Return the [X, Y] coordinate for the center point of the cell that contains the specified text.  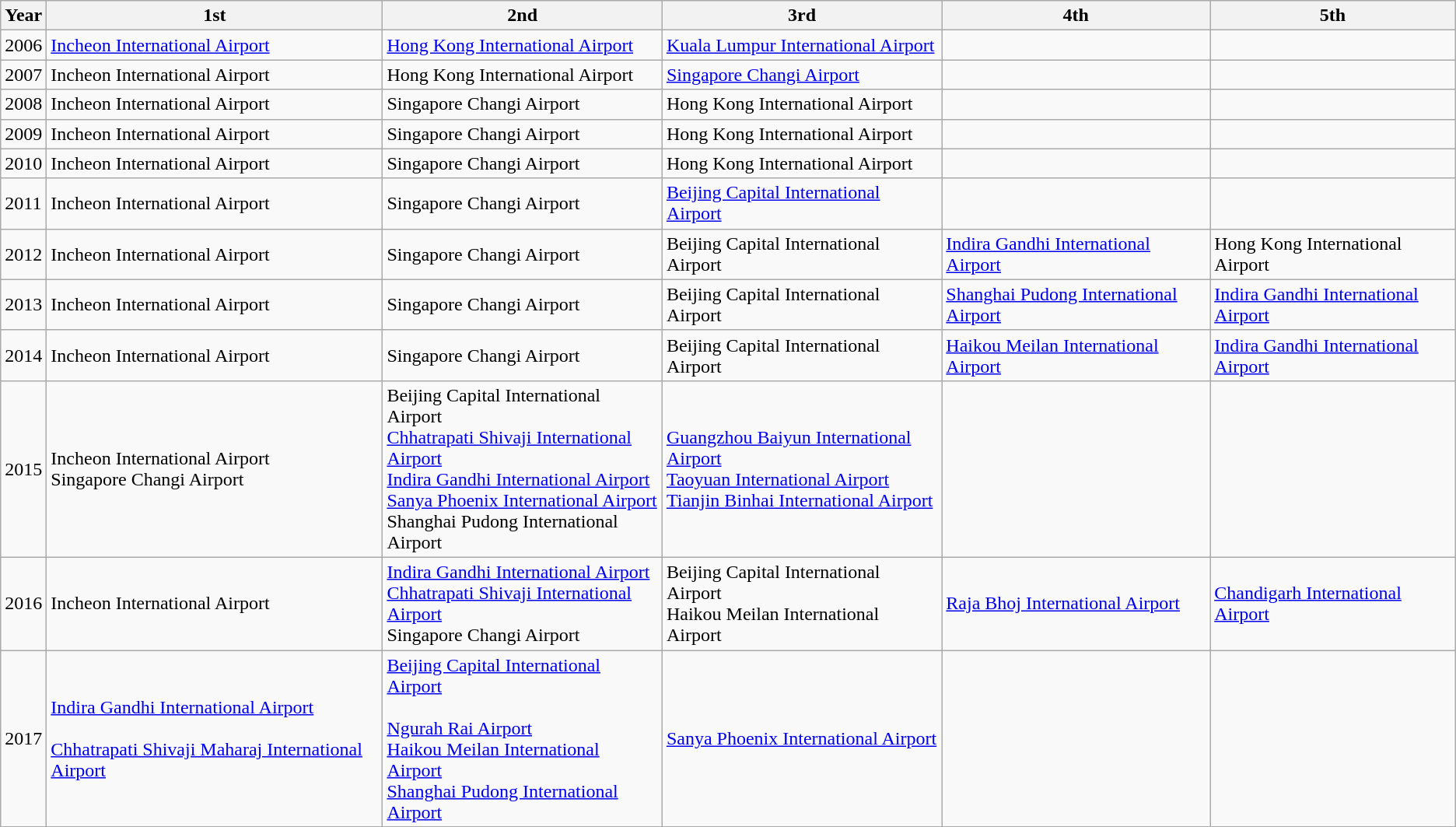
Year [23, 16]
Haikou Meilan International Airport [1076, 355]
2012 [23, 254]
2009 [23, 134]
5th [1333, 16]
Guangzhou Baiyun International Airport Taoyuan International Airport Tianjin Binhai International Airport [801, 468]
Beijing Capital International Airport Ngurah Rai Airport Haikou Meilan International Airport Shanghai Pudong International Airport [523, 739]
Indira Gandhi International Airport Chhatrapati Shivaji Maharaj International Airport [215, 739]
2016 [23, 604]
Shanghai Pudong International Airport [1076, 305]
2011 [23, 204]
2014 [23, 355]
Sanya Phoenix International Airport [801, 739]
Kuala Lumpur International Airport [801, 45]
2015 [23, 468]
2010 [23, 163]
Chandigarh International Airport [1333, 604]
2006 [23, 45]
4th [1076, 16]
Incheon International Airport Singapore Changi Airport [215, 468]
2nd [523, 16]
Beijing Capital International Airport Haikou Meilan International Airport [801, 604]
Raja Bhoj International Airport [1076, 604]
2013 [23, 305]
2017 [23, 739]
3rd [801, 16]
1st [215, 16]
2008 [23, 104]
2007 [23, 75]
Indira Gandhi International Airport Chhatrapati Shivaji International Airport Singapore Changi Airport [523, 604]
